Detect which cell encompasses the target text, then output its (x, y) center coordinate. 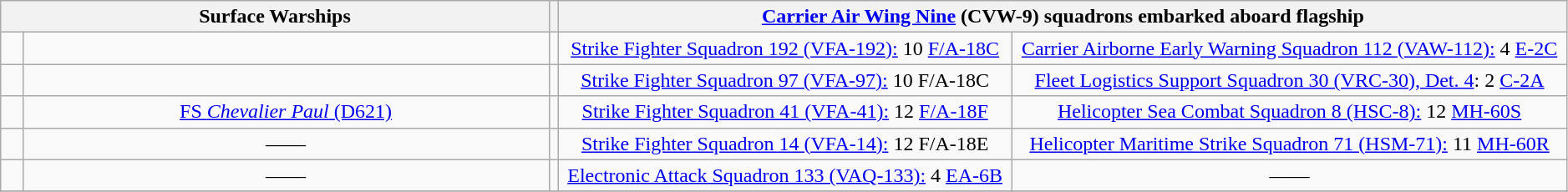
Carrier Airborne Early Warning Squadron 112 (VAW-112): 4 E-2C (1290, 48)
Helicopter Sea Combat Squadron 8 (HSC-8): 12 MH-60S (1290, 112)
Electronic Attack Squadron 133 (VAQ-133): 4 EA-6B (784, 175)
Helicopter Maritime Strike Squadron 71 (HSM-71): 11 MH-60R (1290, 144)
Strike Fighter Squadron 97 (VFA-97): 10 F/A-18C (784, 80)
Strike Fighter Squadron 41 (VFA-41): 12 F/A-18F (784, 112)
Fleet Logistics Support Squadron 30 (VRC-30), Det. 4: 2 C-2A (1290, 80)
Surface Warships (275, 17)
FS Chevalier Paul (D621) (286, 112)
Carrier Air Wing Nine (CVW-9) squadrons embarked aboard flagship (1063, 17)
Strike Fighter Squadron 192 (VFA-192): 10 F/A-18C (784, 48)
Strike Fighter Squadron 14 (VFA-14): 12 F/A-18E (784, 144)
